Provide the (x, y) coordinate of the cell's center where the given text is located.  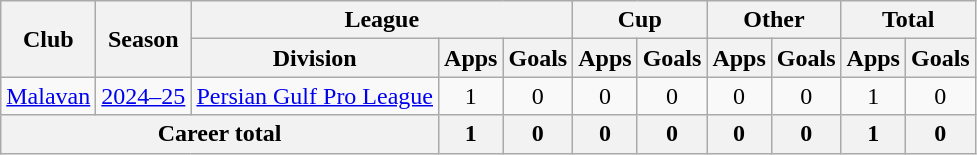
Other (774, 20)
Malavan (48, 96)
2024–25 (144, 96)
Season (144, 39)
Division (315, 58)
Persian Gulf Pro League (315, 96)
Club (48, 39)
Career total (220, 134)
Cup (640, 20)
Total (908, 20)
League (382, 20)
